Find where the given text appears and provide that cell's center as (x, y) coordinate. 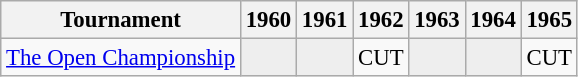
Tournament (121, 20)
1962 (381, 20)
The Open Championship (121, 58)
1961 (325, 20)
1963 (437, 20)
1964 (493, 20)
1960 (268, 20)
1965 (549, 20)
